Search for the cell housing the specified text and yield its [X, Y] center coordinate. 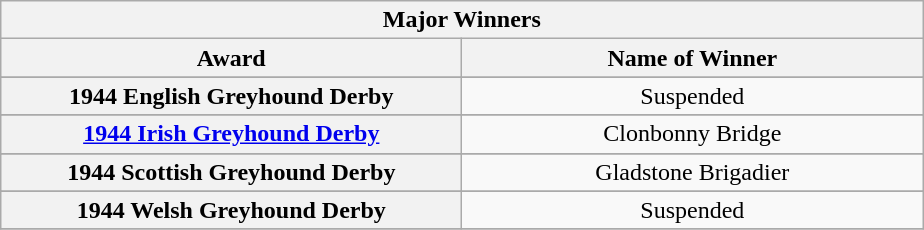
1944 Scottish Greyhound Derby [232, 172]
Clonbonny Bridge [692, 134]
1944 English Greyhound Derby [232, 96]
Gladstone Brigadier [692, 172]
1944 Irish Greyhound Derby [232, 134]
Award [232, 58]
Major Winners [462, 20]
Name of Winner [692, 58]
1944 Welsh Greyhound Derby [232, 210]
